For the text-containing cell, return its midpoint in (x, y) coordinate format. 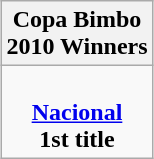
Copa Bimbo2010 Winners (77, 34)
Nacional1st title (77, 112)
